Output the (X, Y) coordinate of the center of the cell containing the given text.  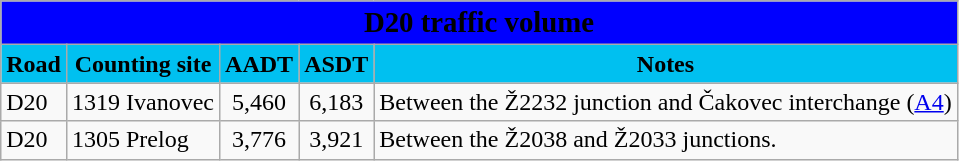
5,460 (260, 102)
Notes (666, 64)
ASDT (336, 64)
3,776 (260, 140)
6,183 (336, 102)
Road (34, 64)
1305 Prelog (142, 140)
3,921 (336, 140)
1319 Ivanovec (142, 102)
AADT (260, 64)
Between the Ž2038 and Ž2033 junctions. (666, 140)
Counting site (142, 64)
Between the Ž2232 junction and Čakovec interchange (A4) (666, 102)
D20 traffic volume (479, 23)
